Return the (x, y) coordinate for the center point of the cell that contains the specified text.  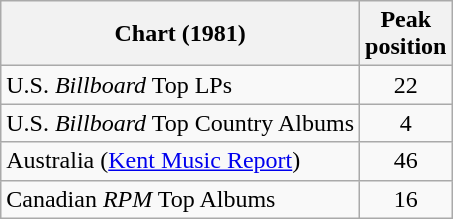
16 (406, 199)
4 (406, 123)
U.S. Billboard Top LPs (180, 85)
Australia (Kent Music Report) (180, 161)
Canadian RPM Top Albums (180, 199)
Chart (1981) (180, 34)
U.S. Billboard Top Country Albums (180, 123)
46 (406, 161)
22 (406, 85)
Peakposition (406, 34)
